Scan for the cell matching the given text and deliver its (x, y) coordinate at center. 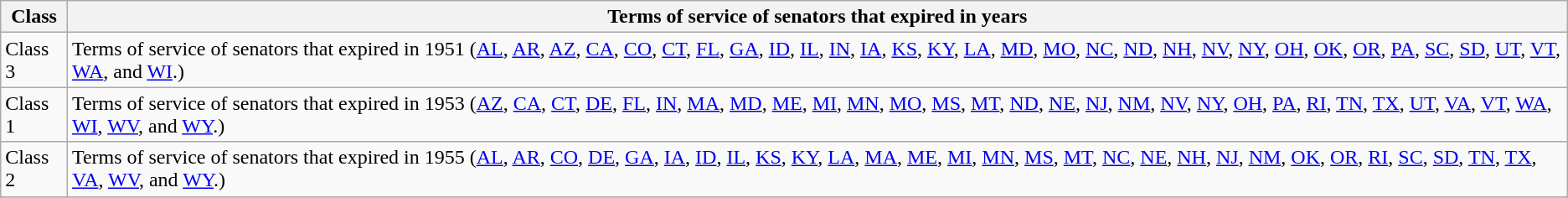
Terms of service of senators that expired in years (818, 17)
Class (34, 17)
Class 3 (34, 60)
Class 2 (34, 169)
Class 1 (34, 114)
